Pinpoint the cell where the given text exists, returning its (X, Y) midpoint coordinate. 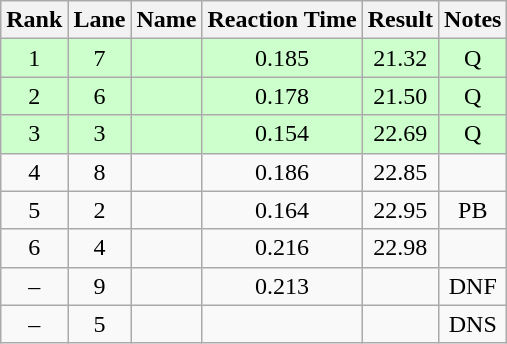
21.32 (400, 58)
21.50 (400, 96)
22.95 (400, 210)
Lane (100, 20)
DNF (473, 286)
22.69 (400, 134)
PB (473, 210)
Name (166, 20)
Notes (473, 20)
22.85 (400, 172)
0.154 (282, 134)
1 (34, 58)
Result (400, 20)
8 (100, 172)
DNS (473, 324)
Reaction Time (282, 20)
22.98 (400, 248)
0.185 (282, 58)
Rank (34, 20)
0.164 (282, 210)
0.186 (282, 172)
0.178 (282, 96)
0.216 (282, 248)
7 (100, 58)
0.213 (282, 286)
9 (100, 286)
